Search for the cell housing the specified text and yield its (X, Y) center coordinate. 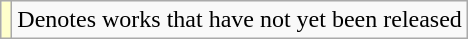
Denotes works that have not yet been released (240, 20)
